Extract the (x, y) coordinate from the center of the cell holding the provided text.  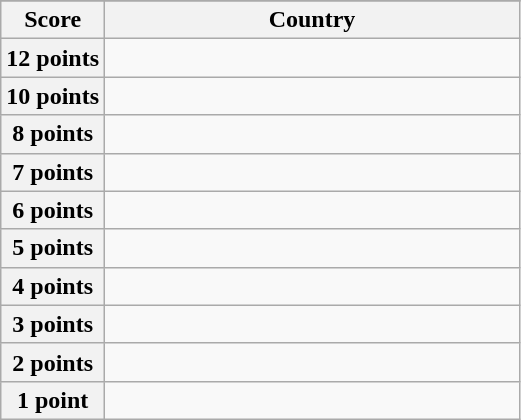
8 points (53, 134)
12 points (53, 58)
5 points (53, 248)
6 points (53, 210)
10 points (53, 96)
2 points (53, 362)
7 points (53, 172)
1 point (53, 400)
3 points (53, 324)
Score (53, 20)
4 points (53, 286)
Country (312, 20)
